Find where the given text appears and provide that cell's center as [X, Y] coordinate. 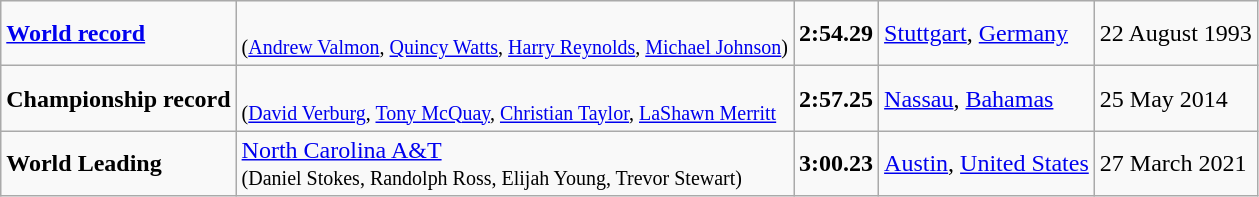
(David Verburg, Tony McQuay, Christian Taylor, LaShawn Merritt [514, 98]
Championship record [118, 98]
25 May 2014 [1176, 98]
Austin, United States [987, 164]
27 March 2021 [1176, 164]
3:00.23 [836, 164]
World record [118, 34]
22 August 1993 [1176, 34]
(Andrew Valmon, Quincy Watts, Harry Reynolds, Michael Johnson) [514, 34]
2:54.29 [836, 34]
2:57.25 [836, 98]
Stuttgart, Germany [987, 34]
North Carolina A&T(Daniel Stokes, Randolph Ross, Elijah Young, Trevor Stewart) [514, 164]
World Leading [118, 164]
Nassau, Bahamas [987, 98]
